For the text-containing cell, return its midpoint in (X, Y) coordinate format. 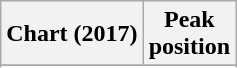
Peakposition (189, 34)
Chart (2017) (72, 34)
